Locate the cell with the specified text and output its (x, y) center coordinate. 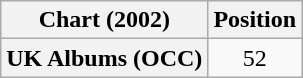
52 (255, 58)
Chart (2002) (104, 20)
Position (255, 20)
UK Albums (OCC) (104, 58)
